Extract the (X, Y) coordinate from the center of the cell holding the provided text.  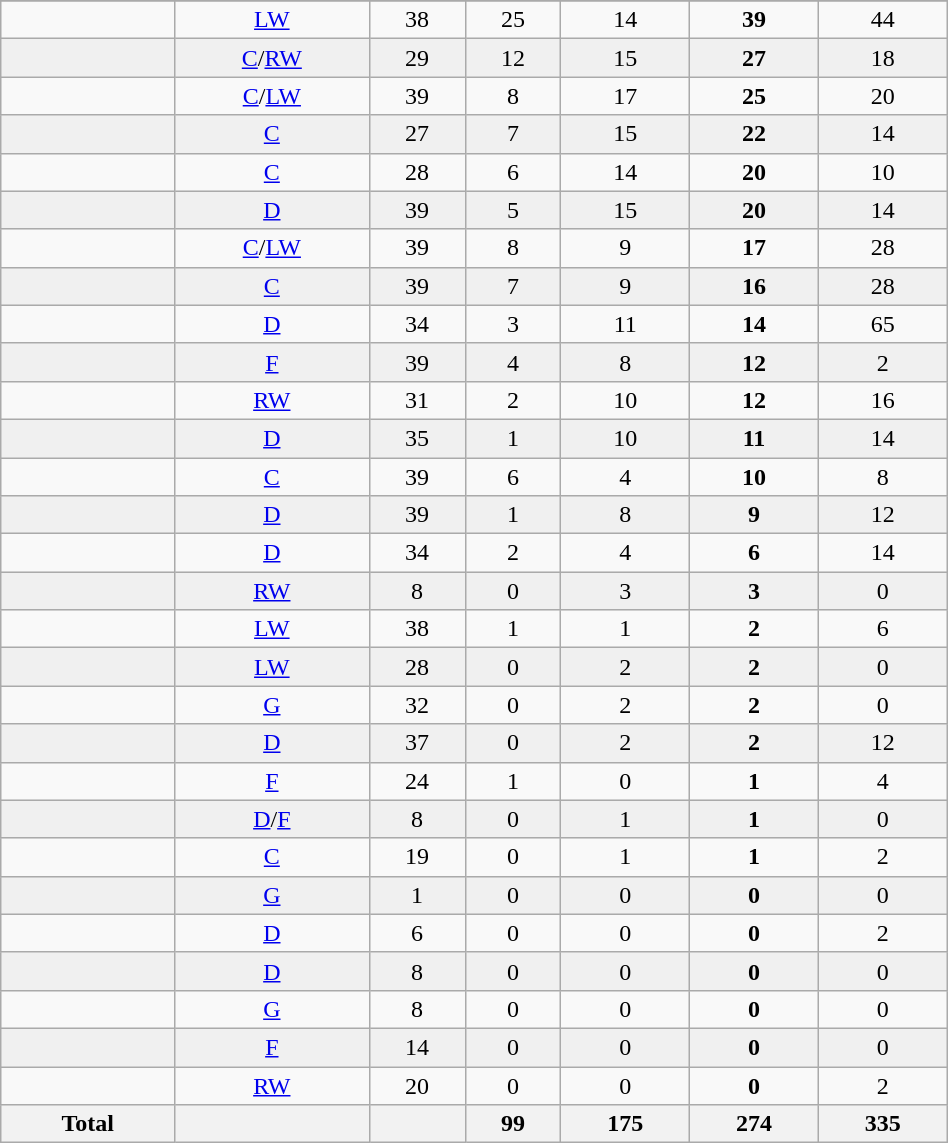
Total (88, 1124)
99 (513, 1124)
274 (754, 1124)
37 (417, 743)
29 (417, 58)
65 (882, 324)
31 (417, 400)
C/RW (272, 58)
24 (417, 781)
32 (417, 705)
18 (882, 58)
19 (417, 857)
22 (754, 134)
335 (882, 1124)
D/F (272, 819)
35 (417, 438)
5 (513, 210)
175 (626, 1124)
44 (882, 20)
